Scan for the cell matching the given text and deliver its [x, y] coordinate at center. 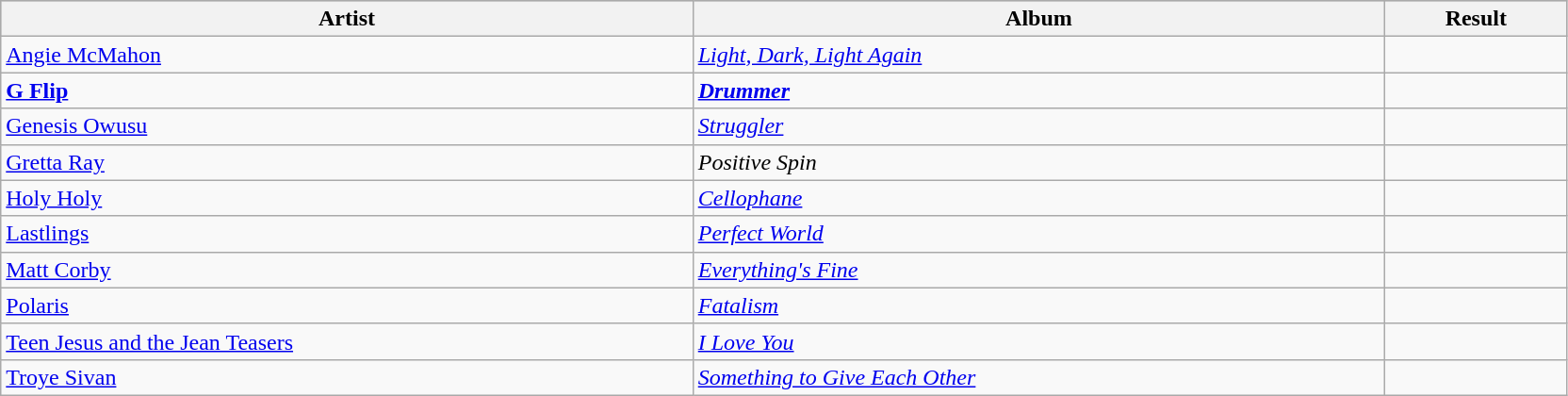
Lastlings [347, 234]
Struggler [1038, 126]
I Love You [1038, 341]
G Flip [347, 91]
Genesis Owusu [347, 126]
Positive Spin [1038, 162]
Drummer [1038, 91]
Polaris [347, 305]
Troye Sivan [347, 377]
Gretta Ray [347, 162]
Result [1476, 19]
Light, Dark, Light Again [1038, 55]
Perfect World [1038, 234]
Something to Give Each Other [1038, 377]
Teen Jesus and the Jean Teasers [347, 341]
Matt Corby [347, 270]
Cellophane [1038, 198]
Fatalism [1038, 305]
Everything's Fine [1038, 270]
Holy Holy [347, 198]
Angie McMahon [347, 55]
Artist [347, 19]
Album [1038, 19]
